Scan for the cell matching the given text and deliver its [X, Y] coordinate at center. 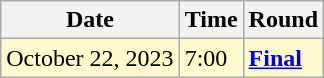
Final [283, 58]
Time [211, 20]
7:00 [211, 58]
Round [283, 20]
Date [90, 20]
October 22, 2023 [90, 58]
